Output the [x, y] coordinate of the center of the cell containing the given text.  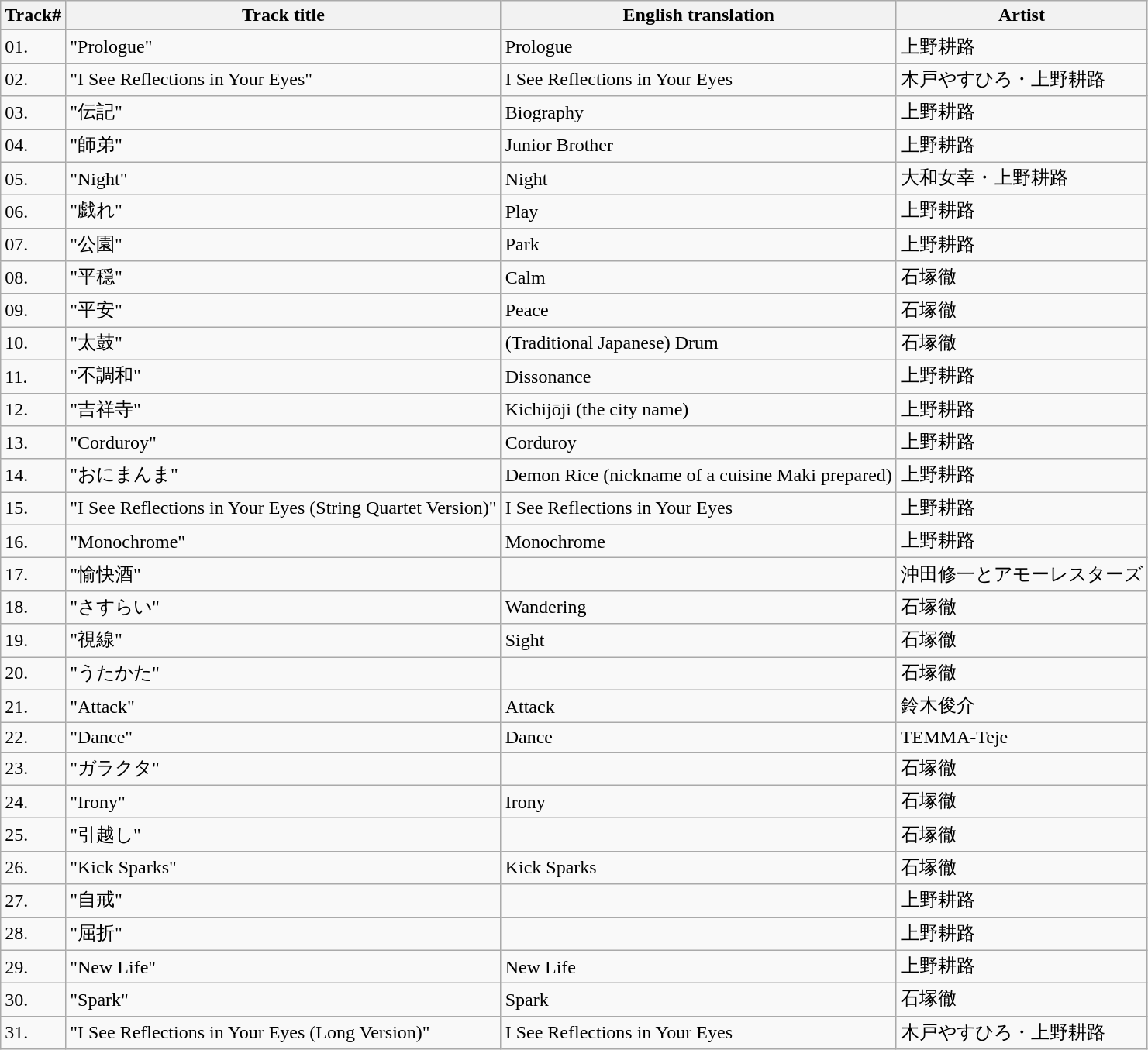
"引越し" [284, 835]
29. [33, 967]
26. [33, 868]
Attack [698, 707]
"Corduroy" [284, 443]
07. [33, 245]
"屈折" [284, 935]
12. [33, 409]
02. [33, 79]
23. [33, 769]
"戯れ" [284, 212]
08. [33, 277]
27. [33, 900]
"視線" [284, 640]
Kichijōji (the city name) [698, 409]
25. [33, 835]
"うたかた" [284, 674]
"おにまんま" [284, 476]
Kick Sparks [698, 868]
Prologue [698, 46]
03. [33, 113]
"平穏" [284, 277]
Dance [698, 738]
"太鼓" [284, 344]
Corduroy [698, 443]
(Traditional Japanese) Drum [698, 344]
Peace [698, 310]
"I See Reflections in Your Eyes" [284, 79]
English translation [698, 15]
Sight [698, 640]
05. [33, 178]
"師弟" [284, 146]
Night [698, 178]
Monochrome [698, 541]
"Prologue" [284, 46]
13. [33, 443]
鈴木俊介 [1022, 707]
"愉快酒" [284, 575]
14. [33, 476]
18. [33, 608]
Junior Brother [698, 146]
24. [33, 801]
10. [33, 344]
30. [33, 1000]
15. [33, 508]
"New Life" [284, 967]
Irony [698, 801]
"不調和" [284, 377]
"Irony" [284, 801]
"Monochrome" [284, 541]
"Attack" [284, 707]
01. [33, 46]
11. [33, 377]
沖田修一とアモーレスターズ [1022, 575]
Park [698, 245]
28. [33, 935]
Calm [698, 277]
17. [33, 575]
"伝記" [284, 113]
06. [33, 212]
Wandering [698, 608]
Artist [1022, 15]
"公園" [284, 245]
Play [698, 212]
"自戒" [284, 900]
31. [33, 1032]
"I See Reflections in Your Eyes (Long Version)" [284, 1032]
20. [33, 674]
16. [33, 541]
"Spark" [284, 1000]
大和女幸・上野耕路 [1022, 178]
Track title [284, 15]
TEMMA-Teje [1022, 738]
Spark [698, 1000]
Demon Rice (nickname of a cuisine Maki prepared) [698, 476]
"I See Reflections in Your Eyes (String Quartet Version)" [284, 508]
21. [33, 707]
New Life [698, 967]
"ガラクタ" [284, 769]
"吉祥寺" [284, 409]
22. [33, 738]
"Kick Sparks" [284, 868]
"Night" [284, 178]
"さすらい" [284, 608]
Track# [33, 15]
Biography [698, 113]
19. [33, 640]
Dissonance [698, 377]
04. [33, 146]
09. [33, 310]
"Dance" [284, 738]
"平安" [284, 310]
